Scan for the cell matching the given text and deliver its (X, Y) coordinate at center. 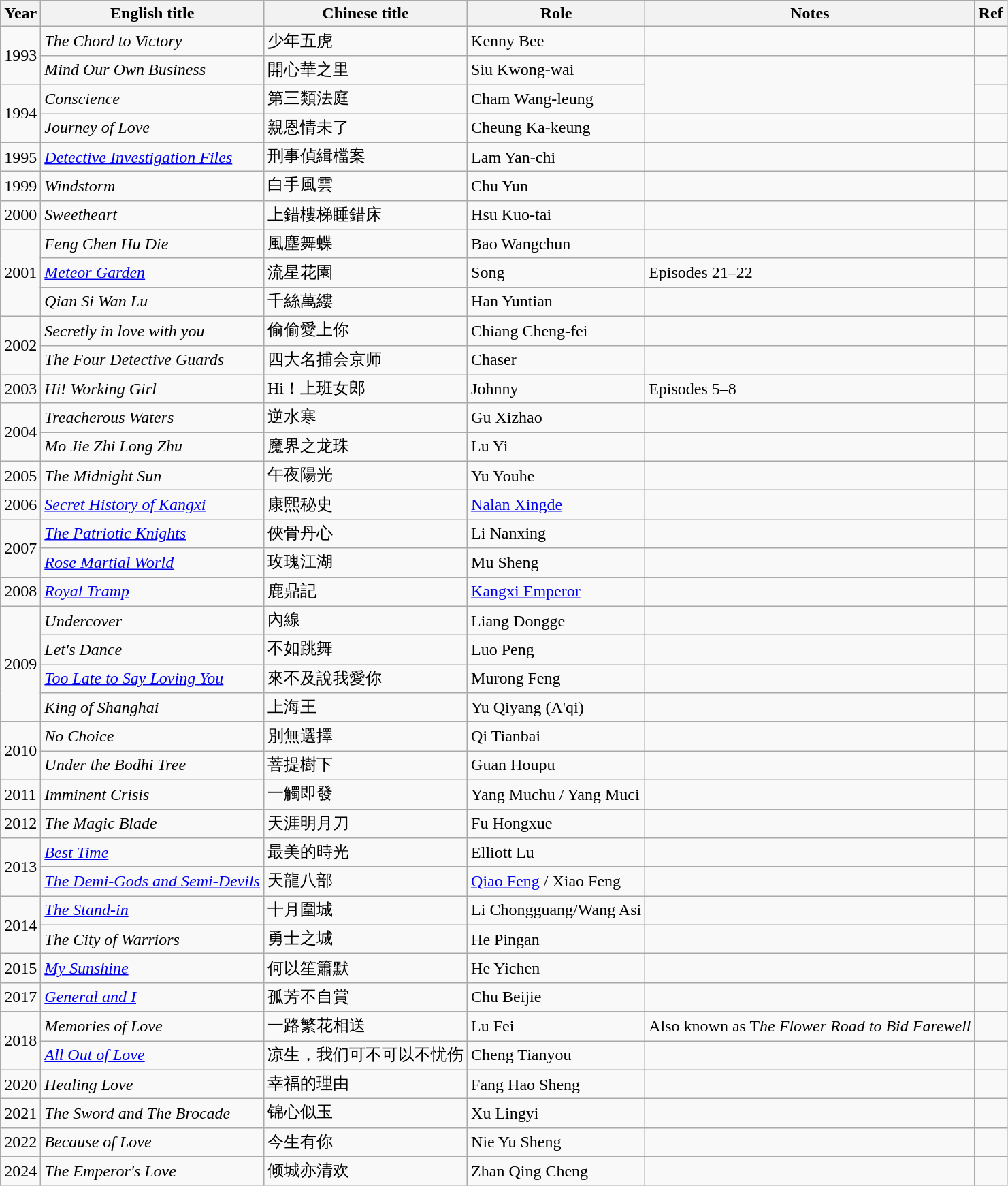
Lu Fei (557, 1027)
流星花園 (365, 272)
The Midnight Sun (152, 475)
2003 (20, 389)
Han Yuntian (557, 302)
Best Time (152, 852)
Sweetheart (152, 215)
Bao Wangchun (557, 244)
The Four Detective Guards (152, 359)
Rose Martial World (152, 562)
Undercover (152, 621)
2022 (20, 1142)
No Choice (152, 737)
Year (20, 14)
Too Late to Say Loving You (152, 678)
Role (557, 14)
Episodes 21–22 (810, 272)
Hsu Kuo-tai (557, 215)
Nalan Xingde (557, 505)
Siu Kwong-wai (557, 69)
The Demi-Gods and Semi-Devils (152, 881)
Notes (810, 14)
Chiang Cheng-fei (557, 331)
Song (557, 272)
2018 (20, 1040)
千絲萬縷 (365, 302)
Zhan Qing Cheng (557, 1171)
The Chord to Victory (152, 41)
The Magic Blade (152, 824)
Imminent Crisis (152, 794)
Memories of Love (152, 1027)
The Patriotic Knights (152, 534)
鹿鼎記 (365, 592)
Secretly in love with you (152, 331)
Li Chongguang/Wang Asi (557, 911)
Treacherous Waters (152, 418)
Elliott Lu (557, 852)
刑事偵緝檔案 (365, 157)
1994 (20, 113)
2009 (20, 664)
Liang Dongge (557, 621)
2012 (20, 824)
He Yichen (557, 968)
2004 (20, 432)
玫瑰江湖 (365, 562)
Cham Wang-leung (557, 99)
四大名捕会京师 (365, 359)
別無選擇 (365, 737)
Gu Xizhao (557, 418)
2002 (20, 344)
2006 (20, 505)
My Sunshine (152, 968)
上海王 (365, 708)
Hi! Working Girl (152, 389)
Johnny (557, 389)
2017 (20, 997)
Yu Youhe (557, 475)
Li Nanxing (557, 534)
第三類法庭 (365, 99)
2007 (20, 547)
俠骨丹心 (365, 534)
菩提樹下 (365, 765)
Qian Si Wan Lu (152, 302)
倾城亦清欢 (365, 1171)
內線 (365, 621)
General and I (152, 997)
Royal Tramp (152, 592)
偷偷愛上你 (365, 331)
Ref (991, 14)
1995 (20, 157)
康熙秘史 (365, 505)
2014 (20, 925)
锦心似玉 (365, 1114)
2001 (20, 273)
Murong Feng (557, 678)
來不及說我愛你 (365, 678)
The City of Warriors (152, 940)
The Emperor's Love (152, 1171)
Chinese title (365, 14)
2008 (20, 592)
Kenny Bee (557, 41)
Lu Yi (557, 447)
2021 (20, 1114)
Qi Tianbai (557, 737)
一觸即發 (365, 794)
Healing Love (152, 1084)
Qiao Feng / Xiao Feng (557, 881)
2024 (20, 1171)
2010 (20, 750)
Windstorm (152, 187)
English title (152, 14)
Chu Yun (557, 187)
Conscience (152, 99)
Nie Yu Sheng (557, 1142)
2005 (20, 475)
不如跳舞 (365, 650)
魔界之龙珠 (365, 447)
上錯樓梯睡錯床 (365, 215)
勇士之城 (365, 940)
Xu Lingyi (557, 1114)
Mu Sheng (557, 562)
Also known as The Flower Road to Bid Farewell (810, 1027)
Cheng Tianyou (557, 1055)
何以笙簫默 (365, 968)
The Sword and The Brocade (152, 1114)
白手風雲 (365, 187)
一路繁花相送 (365, 1027)
Yang Muchu / Yang Muci (557, 794)
風塵舞蝶 (365, 244)
逆水寒 (365, 418)
天涯明月刀 (365, 824)
開心華之里 (365, 69)
凉生，我们可不可以不忧伤 (365, 1055)
2020 (20, 1084)
2011 (20, 794)
Fu Hongxue (557, 824)
2015 (20, 968)
Kangxi Emperor (557, 592)
Feng Chen Hu Die (152, 244)
午夜陽光 (365, 475)
1993 (20, 56)
Because of Love (152, 1142)
Let's Dance (152, 650)
Cheung Ka-keung (557, 128)
1999 (20, 187)
Luo Peng (557, 650)
幸福的理由 (365, 1084)
Chu Beijie (557, 997)
King of Shanghai (152, 708)
少年五虎 (365, 41)
2000 (20, 215)
The Stand-in (152, 911)
Hi！上班女郎 (365, 389)
親恩情未了 (365, 128)
Mind Our Own Business (152, 69)
十月圍城 (365, 911)
2013 (20, 867)
Journey of Love (152, 128)
All Out of Love (152, 1055)
孤芳不自賞 (365, 997)
Detective Investigation Files (152, 157)
He Pingan (557, 940)
Guan Houpu (557, 765)
Lam Yan-chi (557, 157)
Episodes 5–8 (810, 389)
Meteor Garden (152, 272)
Chaser (557, 359)
最美的時光 (365, 852)
Yu Qiyang (A'qi) (557, 708)
Under the Bodhi Tree (152, 765)
Secret History of Kangxi (152, 505)
Fang Hao Sheng (557, 1084)
今生有你 (365, 1142)
Mo Jie Zhi Long Zhu (152, 447)
天龍八部 (365, 881)
